Pinpoint the cell where the given text exists, returning its (x, y) midpoint coordinate. 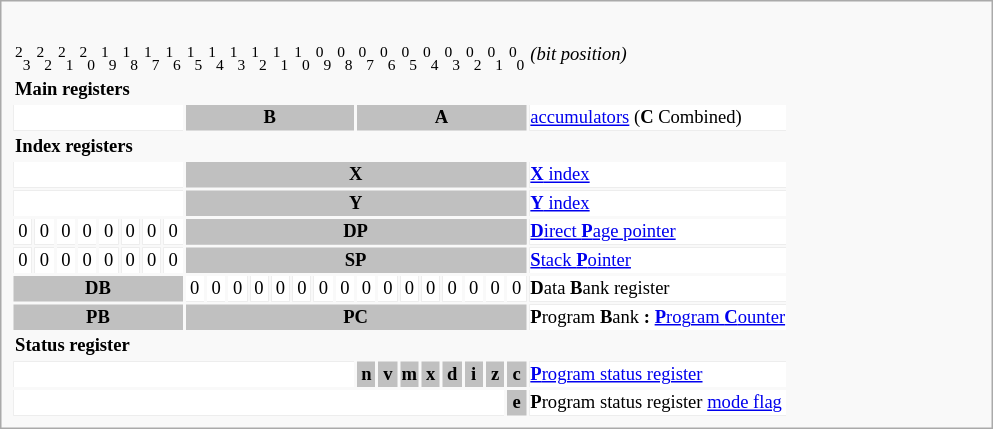
00 (516, 58)
X index (658, 176)
Main registers (400, 90)
c (516, 375)
Data Bank register (658, 290)
d (452, 375)
DP (355, 233)
Program status register mode flag (658, 404)
x (431, 375)
12 (259, 58)
A (442, 119)
03 (452, 58)
19 (108, 58)
13 (237, 58)
04 (431, 58)
08 (345, 58)
15 (194, 58)
m (409, 375)
14 (216, 58)
11 (280, 58)
16 (173, 58)
SP (355, 261)
Y index (658, 204)
Program Bank : Program Counter (658, 318)
Index registers (400, 147)
n (366, 375)
i (473, 375)
DB (98, 290)
06 (388, 58)
PC (355, 318)
Direct Page pointer (658, 233)
z (495, 375)
22 (44, 58)
accumulators (C Combined) (658, 119)
X (355, 176)
02 (473, 58)
(bit position) (658, 58)
17 (151, 58)
07 (366, 58)
Stack Pointer (658, 261)
B (270, 119)
09 (323, 58)
v (388, 375)
20 (87, 58)
e (516, 404)
Y (355, 204)
21 (66, 58)
01 (495, 58)
10 (302, 58)
23 (23, 58)
Status register (400, 347)
Program status register (658, 375)
PB (98, 318)
05 (409, 58)
18 (130, 58)
